Extract the (x, y) coordinate from the center of the cell holding the provided text.  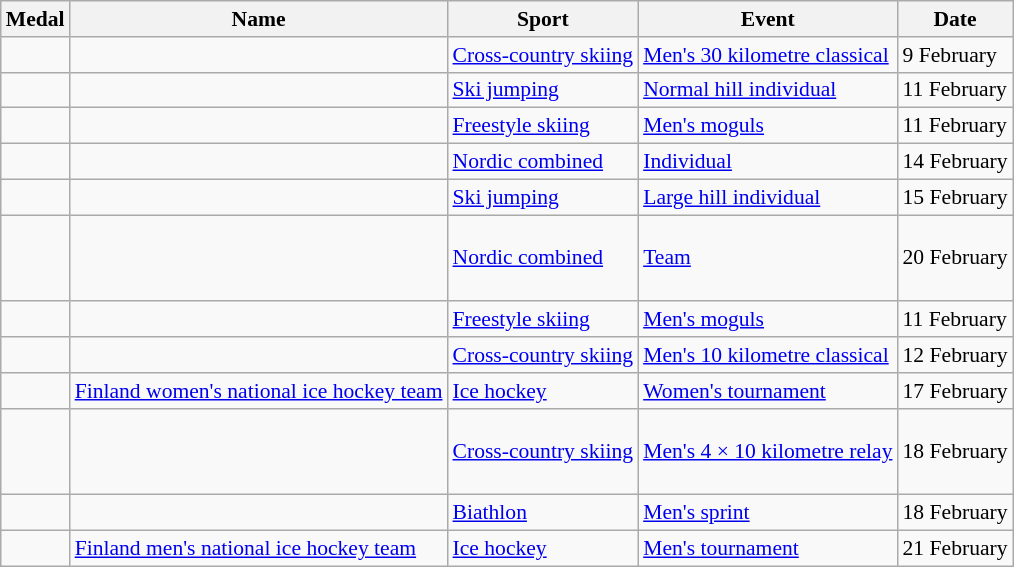
20 February (956, 258)
21 February (956, 549)
Normal hill individual (768, 90)
Date (956, 19)
Finland women's national ice hockey team (259, 391)
15 February (956, 197)
Sport (544, 19)
Biathlon (544, 513)
Women's tournament (768, 391)
Event (768, 19)
Name (259, 19)
Finland men's national ice hockey team (259, 549)
Men's 30 kilometre classical (768, 55)
Men's 10 kilometre classical (768, 355)
Team (768, 258)
Men's sprint (768, 513)
Individual (768, 162)
Medal (36, 19)
Men's tournament (768, 549)
17 February (956, 391)
Men's 4 × 10 kilometre relay (768, 452)
14 February (956, 162)
9 February (956, 55)
Large hill individual (768, 197)
12 February (956, 355)
